Capture the cell that displays the provided text and extract its [x, y] central coordinate. 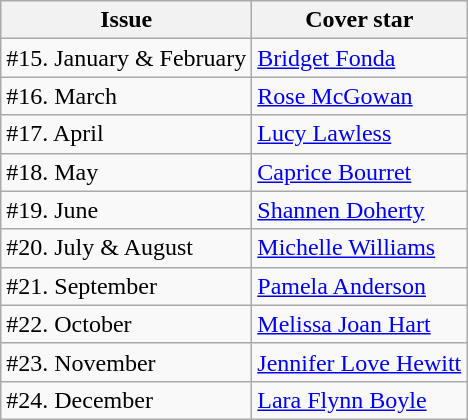
Pamela Anderson [360, 286]
Melissa Joan Hart [360, 324]
#16. March [126, 96]
#15. January & February [126, 58]
Issue [126, 20]
Jennifer Love Hewitt [360, 362]
Bridget Fonda [360, 58]
Lucy Lawless [360, 134]
Lara Flynn Boyle [360, 400]
#22. October [126, 324]
Shannen Doherty [360, 210]
#19. June [126, 210]
#24. December [126, 400]
Cover star [360, 20]
#21. September [126, 286]
Michelle Williams [360, 248]
#23. November [126, 362]
#17. April [126, 134]
Rose McGowan [360, 96]
Caprice Bourret [360, 172]
#20. July & August [126, 248]
#18. May [126, 172]
